From the cell containing the given text, extract its center point as [X, Y] coordinate. 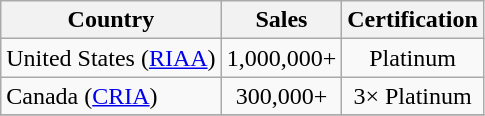
Certification [413, 20]
1,000,000+ [282, 58]
United States (RIAA) [111, 58]
Sales [282, 20]
Platinum [413, 58]
Canada (CRIA) [111, 96]
300,000+ [282, 96]
3× Platinum [413, 96]
Country [111, 20]
